Return (x, y) of the center of cell containing provided text 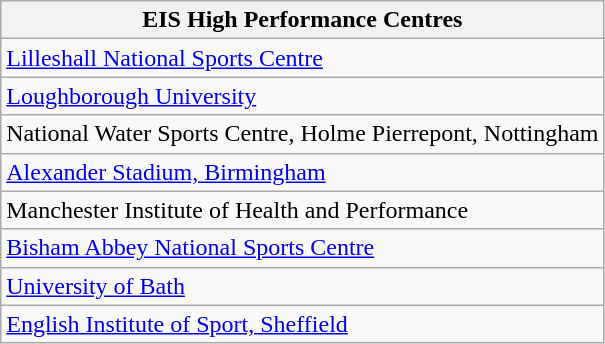
EIS High Performance Centres (302, 20)
Manchester Institute of Health and Performance (302, 210)
Bisham Abbey National Sports Centre (302, 248)
National Water Sports Centre, Holme Pierrepont, Nottingham (302, 134)
Lilleshall National Sports Centre (302, 58)
Loughborough University (302, 96)
University of Bath (302, 286)
English Institute of Sport, Sheffield (302, 324)
Alexander Stadium, Birmingham (302, 172)
